Return the (X, Y) coordinate for the center point of the cell that contains the specified text.  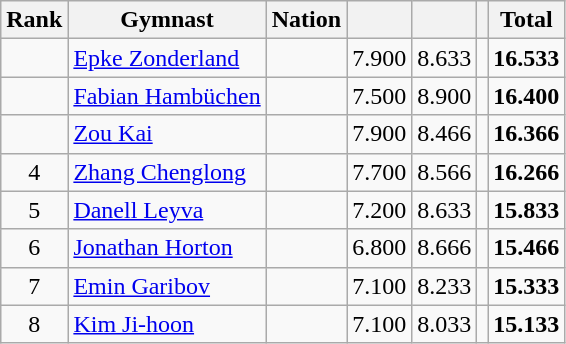
7.700 (380, 172)
15.833 (526, 210)
7.500 (380, 96)
16.400 (526, 96)
8 (34, 324)
Total (526, 20)
8.033 (444, 324)
16.266 (526, 172)
6.800 (380, 248)
Epke Zonderland (167, 58)
6 (34, 248)
Nation (306, 20)
5 (34, 210)
Zhang Chenglong (167, 172)
Danell Leyva (167, 210)
Emin Garibov (167, 286)
4 (34, 172)
Zou Kai (167, 134)
8.666 (444, 248)
15.466 (526, 248)
Fabian Hambüchen (167, 96)
Jonathan Horton (167, 248)
8.233 (444, 286)
7 (34, 286)
16.533 (526, 58)
8.566 (444, 172)
Gymnast (167, 20)
Kim Ji-hoon (167, 324)
15.333 (526, 286)
Rank (34, 20)
7.200 (380, 210)
16.366 (526, 134)
8.900 (444, 96)
15.133 (526, 324)
8.466 (444, 134)
